Return the [X, Y] coordinate for the center point of the cell that contains the specified text.  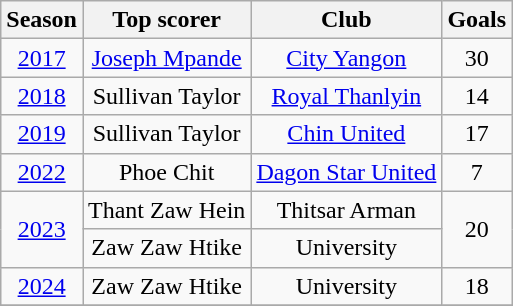
Season [42, 20]
City Yangon [346, 58]
2019 [42, 134]
Thant Zaw Hein [166, 210]
Club [346, 20]
2023 [42, 229]
2017 [42, 58]
2022 [42, 172]
18 [477, 286]
14 [477, 96]
20 [477, 229]
Phoe Chit [166, 172]
2018 [42, 96]
2024 [42, 286]
Chin United [346, 134]
Goals [477, 20]
30 [477, 58]
Royal Thanlyin [346, 96]
17 [477, 134]
Joseph Mpande [166, 58]
Dagon Star United [346, 172]
Thitsar Arman [346, 210]
7 [477, 172]
Top scorer [166, 20]
